Return the (x, y) coordinate for the center point of the cell that contains the specified text.  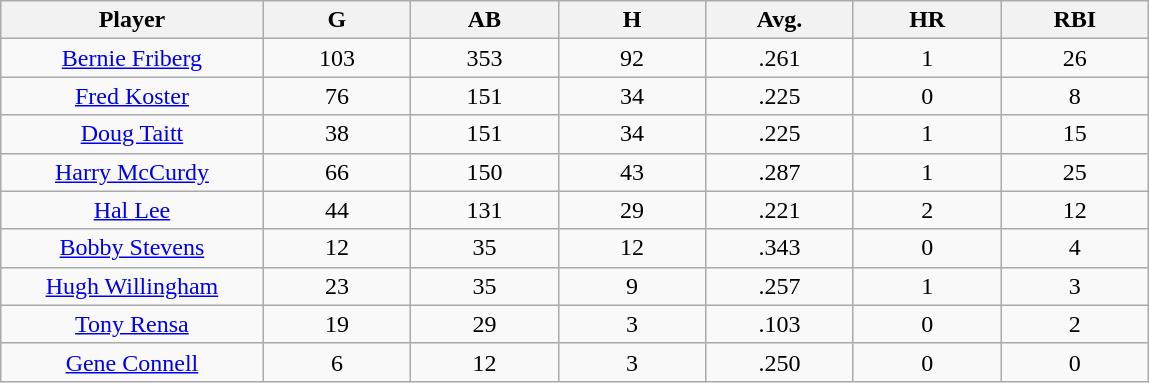
Bobby Stevens (132, 248)
4 (1075, 248)
23 (337, 286)
150 (485, 172)
353 (485, 58)
103 (337, 58)
Gene Connell (132, 362)
Harry McCurdy (132, 172)
.287 (780, 172)
Doug Taitt (132, 134)
HR (927, 20)
92 (632, 58)
15 (1075, 134)
25 (1075, 172)
26 (1075, 58)
.261 (780, 58)
.343 (780, 248)
9 (632, 286)
Bernie Friberg (132, 58)
8 (1075, 96)
76 (337, 96)
.257 (780, 286)
.103 (780, 324)
H (632, 20)
G (337, 20)
38 (337, 134)
Player (132, 20)
19 (337, 324)
44 (337, 210)
43 (632, 172)
131 (485, 210)
Fred Koster (132, 96)
.221 (780, 210)
.250 (780, 362)
AB (485, 20)
Tony Rensa (132, 324)
Hal Lee (132, 210)
Hugh Willingham (132, 286)
6 (337, 362)
RBI (1075, 20)
66 (337, 172)
Avg. (780, 20)
